Extract the (X, Y) coordinate from the center of the cell holding the provided text.  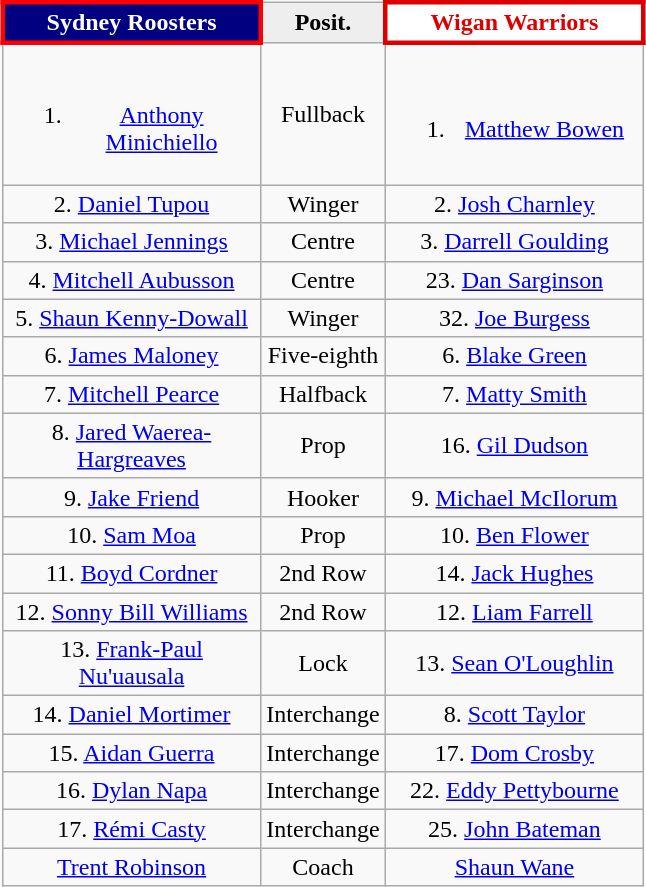
Sydney Roosters (132, 22)
8. Jared Waerea-Hargreaves (132, 446)
Coach (323, 867)
Five-eighth (323, 356)
5. Shaun Kenny-Dowall (132, 318)
7. Matty Smith (514, 394)
3. Michael Jennings (132, 242)
6. James Maloney (132, 356)
11. Boyd Cordner (132, 573)
Shaun Wane (514, 867)
6. Blake Green (514, 356)
Posit. (323, 22)
10. Ben Flower (514, 535)
7. Mitchell Pearce (132, 394)
2. Daniel Tupou (132, 204)
22. Eddy Pettybourne (514, 791)
2. Josh Charnley (514, 204)
14. Daniel Mortimer (132, 715)
Halfback (323, 394)
8. Scott Taylor (514, 715)
17. Rémi Casty (132, 829)
4. Mitchell Aubusson (132, 280)
9. Jake Friend (132, 497)
32. Joe Burgess (514, 318)
Hooker (323, 497)
15. Aidan Guerra (132, 753)
17. Dom Crosby (514, 753)
3. Darrell Goulding (514, 242)
Lock (323, 664)
16. Dylan Napa (132, 791)
Matthew Bowen (514, 114)
12. Sonny Bill Williams (132, 611)
23. Dan Sarginson (514, 280)
14. Jack Hughes (514, 573)
Anthony Minichiello (132, 114)
16. Gil Dudson (514, 446)
25. John Bateman (514, 829)
12. Liam Farrell (514, 611)
9. Michael McIlorum (514, 497)
10. Sam Moa (132, 535)
Fullback (323, 114)
Wigan Warriors (514, 22)
Trent Robinson (132, 867)
13. Sean O'Loughlin (514, 664)
13. Frank-Paul Nu'uausala (132, 664)
